Scan for the cell matching the given text and deliver its (X, Y) coordinate at center. 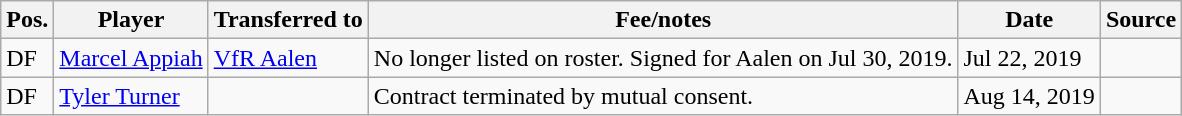
Source (1140, 20)
Transferred to (288, 20)
Aug 14, 2019 (1029, 96)
Pos. (28, 20)
Contract terminated by mutual consent. (663, 96)
Marcel Appiah (131, 58)
Date (1029, 20)
Tyler Turner (131, 96)
Player (131, 20)
Fee/notes (663, 20)
VfR Aalen (288, 58)
No longer listed on roster. Signed for Aalen on Jul 30, 2019. (663, 58)
Jul 22, 2019 (1029, 58)
